Output the (X, Y) coordinate of the center of the cell containing the given text.  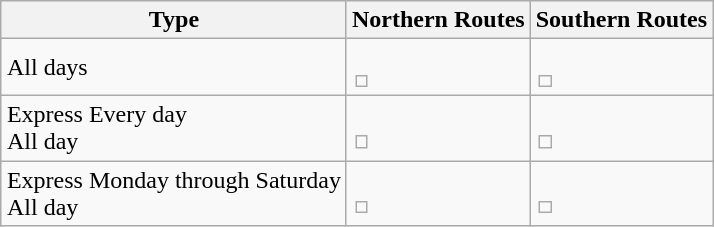
Type (174, 20)
All days (174, 68)
Express Every dayAll day (174, 128)
Northern Routes (438, 20)
Express Monday through SaturdayAll day (174, 192)
Southern Routes (621, 20)
